Find where the given text appears and provide that cell's center as [x, y] coordinate. 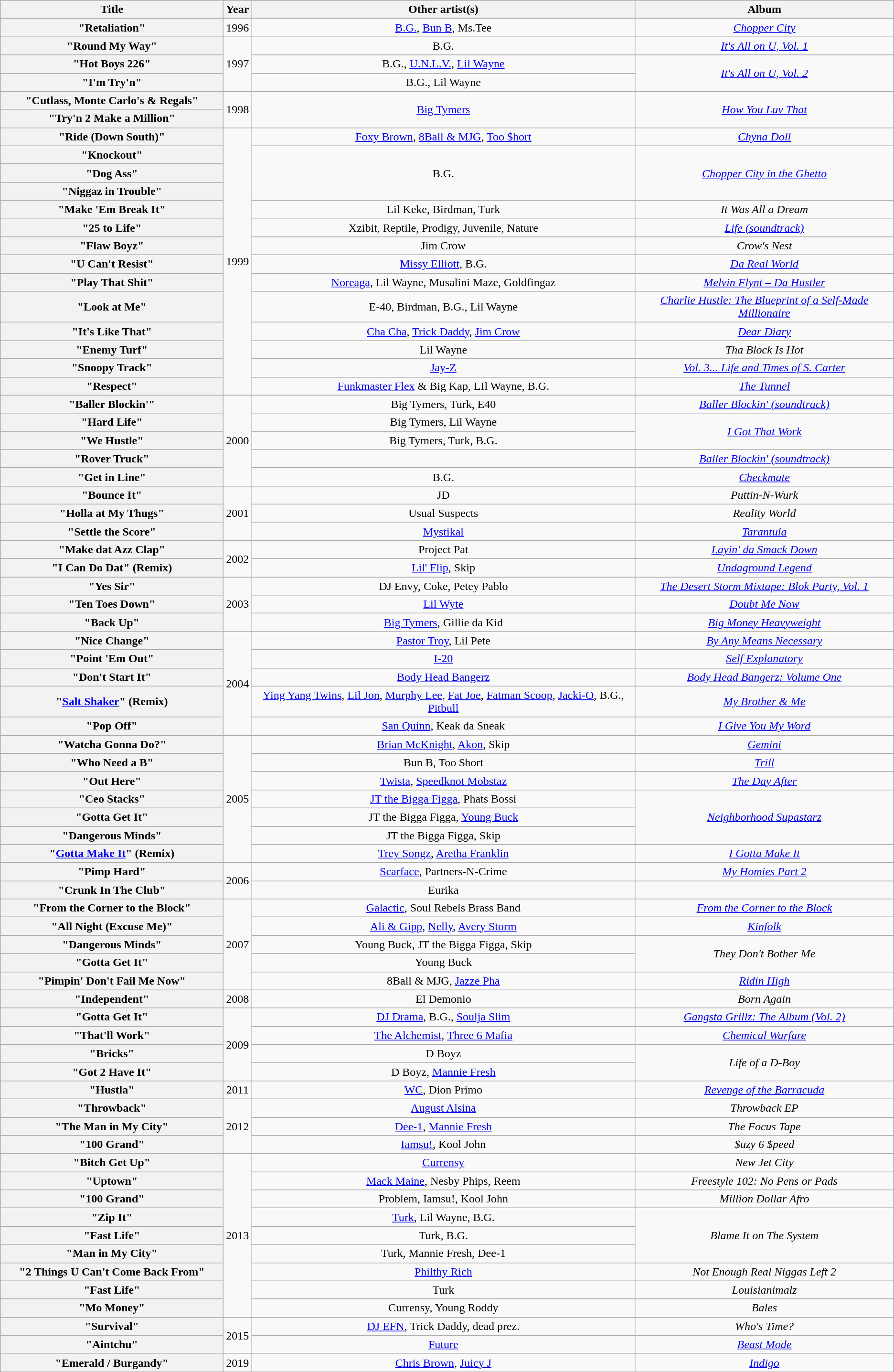
2019 [238, 1362]
Doubt Me Now [764, 604]
Who's Time? [764, 1326]
8Ball & MJG, Jazze Pha [443, 981]
"Who Need a B" [112, 762]
"Back Up" [112, 622]
"Snoopy Track" [112, 368]
"Try'n 2 Make a Million" [112, 118]
It's All on U, Vol. 1 [764, 46]
WC, Dion Primo [443, 1090]
$uzy 6 $peed [764, 1145]
"Retaliation" [112, 28]
San Quinn, Keak da Sneak [443, 726]
Body Head Bangerz [443, 677]
Big Tymers, Lil Wayne [443, 422]
"Play That Shit" [112, 282]
Future [443, 1344]
Turk, B.G. [443, 1235]
Chopper City [764, 28]
The Day After [764, 781]
Noreaga, Lil Wayne, Musalini Maze, Goldfingaz [443, 282]
"Ride (Down South)" [112, 137]
"It's Like That" [112, 332]
DJ EFN, Trick Daddy, dead prez. [443, 1326]
Lil Keke, Birdman, Turk [443, 209]
Turk [443, 1290]
"Settle the Score" [112, 532]
My Homies Part 2 [764, 872]
Vol. 3... Life and Times of S. Carter [764, 368]
My Brother & Me [764, 701]
"Point 'Em Out" [112, 659]
"Throwback" [112, 1108]
Brian McKnight, Akon, Skip [443, 744]
B.G., U.N.L.V., Lil Wayne [443, 64]
Lil Wayne [443, 350]
I Give You My Word [764, 726]
Puttin-N-Wurk [764, 495]
2003 [238, 604]
Bales [764, 1308]
It's All on U, Vol. 2 [764, 73]
Title [112, 10]
Indigo [764, 1362]
Problem, Iamsu!, Kool John [443, 1199]
Turk, Lil Wayne, B.G. [443, 1217]
1996 [238, 28]
From the Corner to the Block [764, 908]
Big Tymers, Turk, E40 [443, 404]
Young Buck, JT the Bigga Figga, Skip [443, 944]
"Pimpin' Don't Fail Me Now" [112, 981]
Life of a D-Boy [764, 1062]
"Enemy Turf" [112, 350]
"Crunk In The Club" [112, 890]
Beast Mode [764, 1344]
"Flaw Boyz" [112, 246]
"I'm Try'n" [112, 82]
Checkmate [764, 477]
"Salt Shaker" (Remix) [112, 701]
Eurika [443, 890]
Philthy Rich [443, 1272]
"Yes Sir" [112, 586]
"From the Corner to the Block" [112, 908]
Crow's Nest [764, 246]
1999 [238, 261]
"Knockout" [112, 155]
Album [764, 10]
B.G., Lil Wayne [443, 82]
I Got That Work [764, 431]
"2 Things U Can't Come Back From" [112, 1272]
"Emerald / Burgandy" [112, 1362]
Ali & Gipp, Nelly, Avery Storm [443, 926]
By Any Means Necessary [764, 641]
DJ Drama, B.G., Soulja Slim [443, 1017]
"Hustla" [112, 1090]
Iamsu!, Kool John [443, 1145]
"Hard Life" [112, 422]
Scarface, Partners-N-Crime [443, 872]
Million Dollar Afro [764, 1199]
New Jet City [764, 1163]
"Nice Change" [112, 641]
"Pimp Hard" [112, 872]
JD [443, 495]
Currensy [443, 1163]
2000 [238, 440]
Usual Suspects [443, 513]
Foxy Brown, 8Ball & MJG, Too $hort [443, 137]
"Zip It" [112, 1217]
"Cutlass, Monte Carlo's & Regals" [112, 100]
"Gotta Make It" (Remix) [112, 854]
"Ceo Stacks" [112, 799]
"Watcha Gonna Do?" [112, 744]
Self Explanatory [764, 659]
The Desert Storm Mixtape: Blok Party, Vol. 1 [764, 586]
"Bounce It" [112, 495]
Project Pat [443, 550]
"Baller Blockin'" [112, 404]
The Alchemist, Three 6 Mafia [443, 1035]
Layin' da Smack Down [764, 550]
2002 [238, 559]
Louisianimalz [764, 1290]
"I Can Do Dat" (Remix) [112, 568]
"Get in Line" [112, 477]
2006 [238, 881]
"Bitch Get Up" [112, 1163]
"That'll Work" [112, 1035]
"Aintchu" [112, 1344]
"U Can't Resist" [112, 264]
Other artist(s) [443, 10]
Dear Diary [764, 332]
"Got 2 Have It" [112, 1072]
Jay-Z [443, 368]
August Alsina [443, 1108]
2005 [238, 799]
Lil' Flip, Skip [443, 568]
Freestyle 102: No Pens or Pads [764, 1181]
Chopper City in the Ghetto [764, 173]
E-40, Birdman, B.G., Lil Wayne [443, 307]
2008 [238, 999]
Tarantula [764, 532]
1997 [238, 64]
Trill [764, 762]
"Don't Start It" [112, 677]
JT the Bigga Figga, Young Buck [443, 817]
"Make dat Azz Clap" [112, 550]
Not Enough Real Niggas Left 2 [764, 1272]
Big Tymers, Gillie da Kid [443, 622]
Galactic, Soul Rebels Brass Band [443, 908]
Trey Songz, Aretha Franklin [443, 854]
Chris Brown, Juicy J [443, 1362]
1998 [238, 109]
"Niggaz in Trouble" [112, 191]
"Make 'Em Break It" [112, 209]
"Ten Toes Down" [112, 604]
Born Again [764, 999]
"Holla at My Thugs" [112, 513]
Reality World [764, 513]
Xzibit, Reptile, Prodigy, Juvenile, Nature [443, 228]
2007 [238, 944]
"Dog Ass" [112, 173]
"The Man in My City" [112, 1126]
Funkmaster Flex & Big Kap, LIl Wayne, B.G. [443, 386]
El Demonio [443, 999]
"Survival" [112, 1326]
"Mo Money" [112, 1308]
"25 to Life" [112, 228]
DJ Envy, Coke, Petey Pablo [443, 586]
"Uptown" [112, 1181]
I-20 [443, 659]
Cha Cha, Trick Daddy, Jim Crow [443, 332]
"Bricks" [112, 1053]
Dee-1, Mannie Fresh [443, 1126]
"Out Here" [112, 781]
Melvin Flynt – Da Hustler [764, 282]
Life (soundtrack) [764, 228]
"Respect" [112, 386]
"Rover Truck" [112, 459]
Tha Block Is Hot [764, 350]
2012 [238, 1126]
D Boyz [443, 1053]
Chemical Warfare [764, 1035]
Missy Elliott, B.G. [443, 264]
"Round My Way" [112, 46]
How You Luv That [764, 109]
Twista, Speedknot Mobstaz [443, 781]
Da Real World [764, 264]
2011 [238, 1090]
It Was All a Dream [764, 209]
Mack Maine, Nesby Phips, Reem [443, 1181]
Big Money Heavyweight [764, 622]
Year [238, 10]
Charlie Hustle: The Blueprint of a Self-Made Millionaire [764, 307]
Gangsta Grillz: The Album (Vol. 2) [764, 1017]
Ridin High [764, 981]
Pastor Troy, Lil Pete [443, 641]
Neighborhood Supastarz [764, 817]
Body Head Bangerz: Volume One [764, 677]
Chyna Doll [764, 137]
They Don't Bother Me [764, 954]
2001 [238, 513]
"Independent" [112, 999]
D Boyz, Mannie Fresh [443, 1072]
2015 [238, 1335]
Bun B, Too $hort [443, 762]
Ying Yang Twins, Lil Jon, Murphy Lee, Fat Joe, Fatman Scoop, Jacki-O, B.G., Pitbull [443, 701]
Kinfolk [764, 926]
Throwback EP [764, 1108]
B.G., Bun B, Ms.Tee [443, 28]
Mystikal [443, 532]
2004 [238, 683]
Big Tymers, Turk, B.G. [443, 440]
The Tunnel [764, 386]
Big Tymers [443, 109]
Currensy, Young Roddy [443, 1308]
2013 [238, 1235]
Gemini [764, 744]
"Pop Off" [112, 726]
"We Hustle" [112, 440]
"Look at Me" [112, 307]
"All Night (Excuse Me)" [112, 926]
"Hot Boys 226" [112, 64]
JT the Bigga Figga, Phats Bossi [443, 799]
Turk, Mannie Fresh, Dee-1 [443, 1254]
Young Buck [443, 963]
Blame It on The System [764, 1235]
Jim Crow [443, 246]
"Man in My City" [112, 1254]
2009 [238, 1044]
JT the Bigga Figga, Skip [443, 836]
I Gotta Make It [764, 854]
Lil Wyte [443, 604]
Undaground Legend [764, 568]
The Focus Tape [764, 1126]
Revenge of the Barracuda [764, 1090]
